Search for the cell housing the specified text and yield its (x, y) center coordinate. 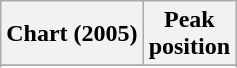
Chart (2005) (72, 34)
Peakposition (189, 34)
